Extract the [X, Y] coordinate from the center of the cell holding the provided text.  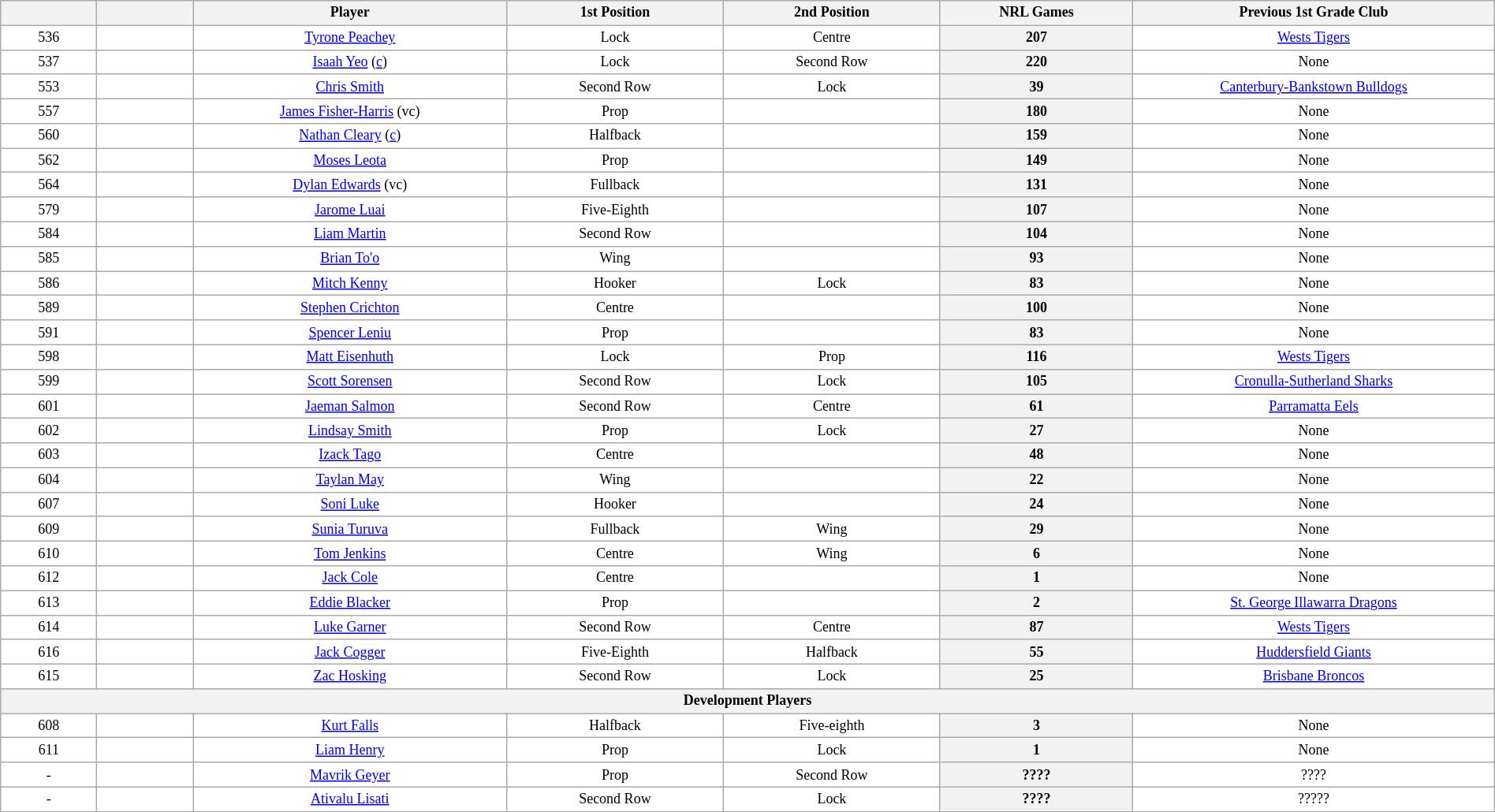
22 [1036, 479]
Liam Henry [350, 751]
Zac Hosking [350, 676]
Cronulla-Sutherland Sharks [1314, 382]
3 [1036, 725]
Nathan Cleary (c) [350, 136]
25 [1036, 676]
61 [1036, 407]
591 [49, 333]
604 [49, 479]
NRL Games [1036, 13]
579 [49, 210]
Lindsay Smith [350, 430]
610 [49, 553]
87 [1036, 628]
Jaeman Salmon [350, 407]
Jack Cogger [350, 651]
27 [1036, 430]
159 [1036, 136]
589 [49, 307]
Huddersfield Giants [1314, 651]
Tom Jenkins [350, 553]
2 [1036, 602]
Jack Cole [350, 579]
Isaah Yeo (c) [350, 61]
Luke Garner [350, 628]
Five-eighth [831, 725]
Tyrone Peachey [350, 38]
131 [1036, 184]
601 [49, 407]
55 [1036, 651]
536 [49, 38]
180 [1036, 110]
Sunia Turuva [350, 528]
599 [49, 382]
104 [1036, 233]
100 [1036, 307]
Taylan May [350, 479]
Mavrik Geyer [350, 774]
93 [1036, 259]
Player [350, 13]
107 [1036, 210]
James Fisher-Harris (vc) [350, 110]
586 [49, 284]
1st Position [615, 13]
Brian To'o [350, 259]
6 [1036, 553]
Izack Tago [350, 456]
564 [49, 184]
611 [49, 751]
557 [49, 110]
Previous 1st Grade Club [1314, 13]
598 [49, 356]
Scott Sorensen [350, 382]
Stephen Crichton [350, 307]
Brisbane Broncos [1314, 676]
149 [1036, 161]
Mitch Kenny [350, 284]
584 [49, 233]
614 [49, 628]
Eddie Blacker [350, 602]
Spencer Leniu [350, 333]
220 [1036, 61]
105 [1036, 382]
Moses Leota [350, 161]
????? [1314, 799]
537 [49, 61]
Chris Smith [350, 87]
560 [49, 136]
Liam Martin [350, 233]
607 [49, 505]
608 [49, 725]
24 [1036, 505]
Matt Eisenhuth [350, 356]
562 [49, 161]
29 [1036, 528]
585 [49, 259]
Kurt Falls [350, 725]
2nd Position [831, 13]
48 [1036, 456]
602 [49, 430]
39 [1036, 87]
Jarome Luai [350, 210]
616 [49, 651]
Parramatta Eels [1314, 407]
603 [49, 456]
Ativalu Lisati [350, 799]
553 [49, 87]
Soni Luke [350, 505]
Development Players [747, 702]
615 [49, 676]
613 [49, 602]
609 [49, 528]
St. George Illawarra Dragons [1314, 602]
Dylan Edwards (vc) [350, 184]
612 [49, 579]
116 [1036, 356]
Canterbury-Bankstown Bulldogs [1314, 87]
207 [1036, 38]
